Search for the cell housing the specified text and yield its (X, Y) center coordinate. 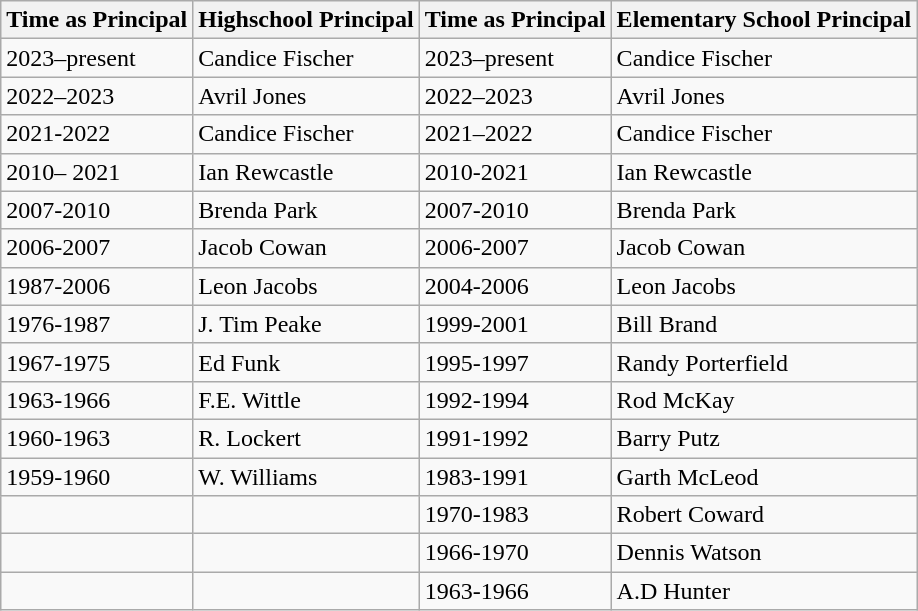
1967-1975 (97, 362)
1987-2006 (97, 286)
1970-1983 (515, 515)
1960-1963 (97, 438)
F.E. Wittle (306, 400)
1959-1960 (97, 477)
Elementary School Principal (764, 20)
1991-1992 (515, 438)
Dennis Watson (764, 553)
Robert Coward (764, 515)
A.D Hunter (764, 591)
2010– 2021 (97, 172)
1976-1987 (97, 324)
2021–2022 (515, 134)
Highschool Principal (306, 20)
1983-1991 (515, 477)
2021-2022 (97, 134)
1966-1970 (515, 553)
Bill Brand (764, 324)
1992-1994 (515, 400)
Rod McKay (764, 400)
R. Lockert (306, 438)
2004-2006 (515, 286)
J. Tim Peake (306, 324)
Ed Funk (306, 362)
1995-1997 (515, 362)
2010-2021 (515, 172)
Garth McLeod (764, 477)
Barry Putz (764, 438)
1999-2001 (515, 324)
W. Williams (306, 477)
Randy Porterfield (764, 362)
